Extract the (x, y) coordinate from the center of the cell holding the provided text.  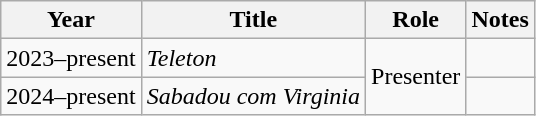
2024–present (71, 96)
Title (253, 20)
2023–present (71, 58)
Role (416, 20)
Notes (500, 20)
Year (71, 20)
Teleton (253, 58)
Sabadou com Virginia (253, 96)
Presenter (416, 77)
